Return (X, Y) of the center of cell containing provided text 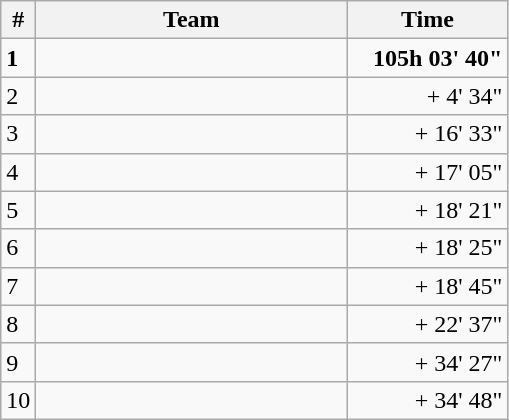
+ 4' 34" (428, 96)
2 (18, 96)
4 (18, 172)
Time (428, 20)
8 (18, 324)
1 (18, 58)
+ 16' 33" (428, 134)
105h 03' 40" (428, 58)
10 (18, 400)
Team (192, 20)
+ 34' 27" (428, 362)
+ 22' 37" (428, 324)
3 (18, 134)
7 (18, 286)
+ 18' 21" (428, 210)
+ 34' 48" (428, 400)
+ 18' 45" (428, 286)
+ 17' 05" (428, 172)
6 (18, 248)
+ 18' 25" (428, 248)
9 (18, 362)
# (18, 20)
5 (18, 210)
